Provide the (X, Y) coordinate of the cell's center where the given text is located.  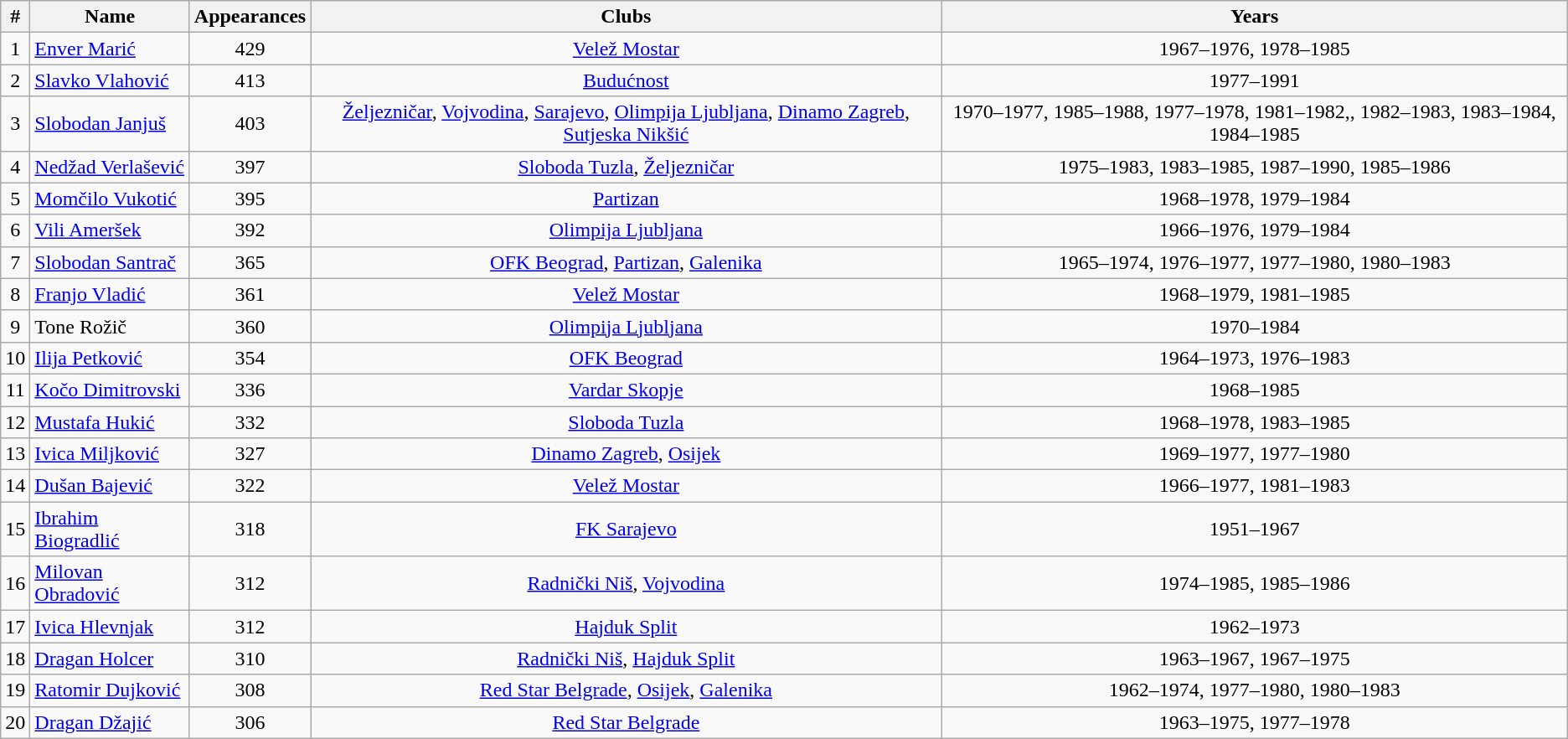
1970–1977, 1985–1988, 1977–1978, 1981–1982,, 1982–1983, 1983–1984, 1984–1985 (1255, 124)
322 (250, 486)
Slobodan Santrač (110, 262)
1 (15, 49)
308 (250, 690)
Ratomir Dujković (110, 690)
Dinamo Zagreb, Osijek (627, 454)
1964–1973, 1976–1983 (1255, 358)
Dragan Holcer (110, 659)
20 (15, 722)
Hajduk Split (627, 627)
403 (250, 124)
2 (15, 80)
5 (15, 199)
361 (250, 294)
Ibrahim Biogradlić (110, 530)
1966–1976, 1979–1984 (1255, 230)
Red Star Belgrade (627, 722)
Radnički Niš, Vojvodina (627, 583)
OFK Beograd, Partizan, Galenika (627, 262)
336 (250, 390)
Vardar Skopje (627, 390)
Red Star Belgrade, Osijek, Galenika (627, 690)
18 (15, 659)
Ivica Hlevnjak (110, 627)
Partizan (627, 199)
Nedžad Verlašević (110, 167)
1975–1983, 1983–1985, 1987–1990, 1985–1986 (1255, 167)
Name (110, 17)
Ivica Miljković (110, 454)
1969–1977, 1977–1980 (1255, 454)
4 (15, 167)
8 (15, 294)
Franjo Vladić (110, 294)
9 (15, 326)
1967–1976, 1978–1985 (1255, 49)
19 (15, 690)
OFK Beograd (627, 358)
429 (250, 49)
360 (250, 326)
6 (15, 230)
3 (15, 124)
1963–1975, 1977–1978 (1255, 722)
FK Sarajevo (627, 530)
Momčilo Vukotić (110, 199)
395 (250, 199)
Kočo Dimitrovski (110, 390)
Ilija Petković (110, 358)
17 (15, 627)
Years (1255, 17)
Budućnost (627, 80)
1962–1973 (1255, 627)
1951–1967 (1255, 530)
Appearances (250, 17)
1965–1974, 1976–1977, 1977–1980, 1980–1983 (1255, 262)
Sloboda Tuzla (627, 421)
1968–1979, 1981–1985 (1255, 294)
Slavko Vlahović (110, 80)
Enver Marić (110, 49)
1968–1978, 1983–1985 (1255, 421)
365 (250, 262)
Dragan Džajić (110, 722)
327 (250, 454)
1966–1977, 1981–1983 (1255, 486)
Clubs (627, 17)
13 (15, 454)
1968–1978, 1979–1984 (1255, 199)
16 (15, 583)
14 (15, 486)
11 (15, 390)
413 (250, 80)
310 (250, 659)
Radnički Niš, Hajduk Split (627, 659)
332 (250, 421)
1962–1974, 1977–1980, 1980–1983 (1255, 690)
1970–1984 (1255, 326)
397 (250, 167)
1968–1985 (1255, 390)
Dušan Bajević (110, 486)
392 (250, 230)
Sloboda Tuzla, Željezničar (627, 167)
Željezničar, Vojvodina, Sarajevo, Olimpija Ljubljana, Dinamo Zagreb, Sutjeska Nikšić (627, 124)
# (15, 17)
15 (15, 530)
1977–1991 (1255, 80)
7 (15, 262)
1974–1985, 1985–1986 (1255, 583)
Mustafa Hukić (110, 421)
Tone Rožič (110, 326)
12 (15, 421)
306 (250, 722)
Slobodan Janjuš (110, 124)
354 (250, 358)
318 (250, 530)
Milovan Obradović (110, 583)
10 (15, 358)
1963–1967, 1967–1975 (1255, 659)
Vili Ameršek (110, 230)
